Locate the cell with the specified text and output its (X, Y) center coordinate. 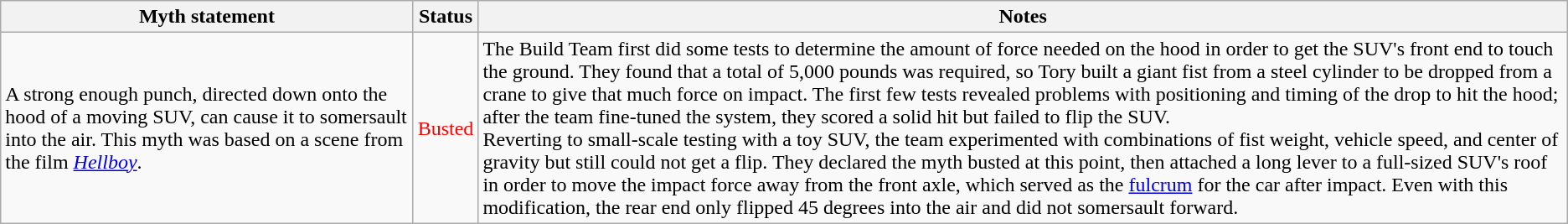
Status (446, 17)
Notes (1023, 17)
Myth statement (207, 17)
Busted (446, 128)
